Output the (x, y) coordinate of the center of the cell containing the given text.  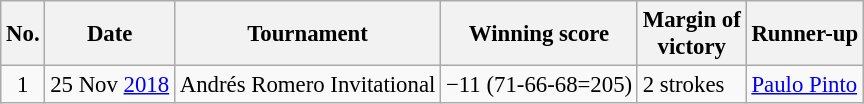
No. (23, 34)
Runner-up (804, 34)
2 strokes (692, 85)
−11 (71-66-68=205) (540, 85)
Winning score (540, 34)
Tournament (307, 34)
Paulo Pinto (804, 85)
Margin ofvictory (692, 34)
1 (23, 85)
Date (110, 34)
25 Nov 2018 (110, 85)
Andrés Romero Invitational (307, 85)
